Output the [X, Y] coordinate of the center of the cell containing the given text.  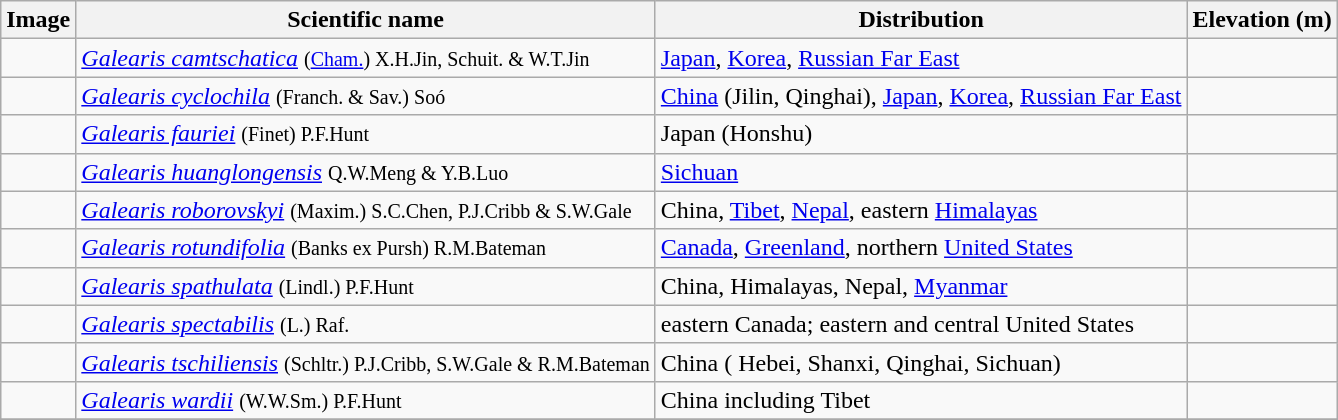
China, Himalayas, Nepal, Myanmar [921, 286]
eastern Canada; eastern and central United States [921, 324]
Galearis camtschatica (Cham.) X.H.Jin, Schuit. & W.T.Jin [366, 58]
Galearis tschiliensis (Schltr.) P.J.Cribb, S.W.Gale & R.M.Bateman [366, 362]
Galearis wardii (W.W.Sm.) P.F.Hunt [366, 400]
China, Tibet, Nepal, eastern Himalayas [921, 210]
Galearis cyclochila (Franch. & Sav.) Soó [366, 96]
Galearis fauriei (Finet) P.F.Hunt [366, 134]
Scientific name [366, 20]
Elevation (m) [1262, 20]
Galearis spectabilis (L.) Raf. [366, 324]
China including Tibet [921, 400]
Distribution [921, 20]
Image [38, 20]
Galearis roborovskyi (Maxim.) S.C.Chen, P.J.Cribb & S.W.Gale [366, 210]
Galearis spathulata (Lindl.) P.F.Hunt [366, 286]
China ( Hebei, Shanxi, Qinghai, Sichuan) [921, 362]
Japan (Honshu) [921, 134]
Galearis rotundifolia (Banks ex Pursh) R.M.Bateman [366, 248]
Sichuan [921, 172]
Galearis huanglongensis Q.W.Meng & Y.B.Luo [366, 172]
Japan, Korea, Russian Far East [921, 58]
Canada, Greenland, northern United States [921, 248]
China (Jilin, Qinghai), Japan, Korea, Russian Far East [921, 96]
